Extract the (x, y) coordinate from the center of the cell holding the provided text.  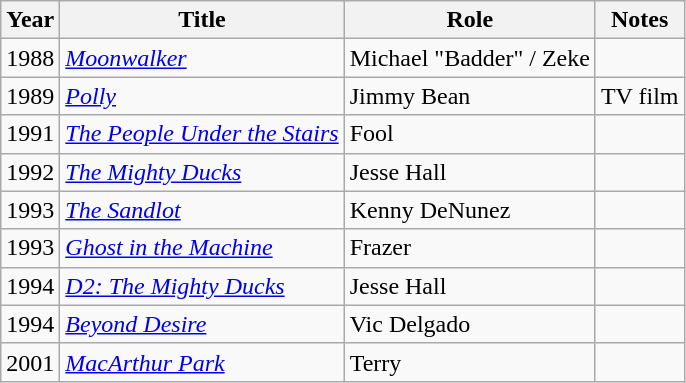
Moonwalker (202, 58)
Jimmy Bean (470, 96)
The People Under the Stairs (202, 134)
Role (470, 20)
Title (202, 20)
1989 (30, 96)
1991 (30, 134)
Polly (202, 96)
D2: The Mighty Ducks (202, 286)
The Mighty Ducks (202, 172)
2001 (30, 362)
Beyond Desire (202, 324)
Michael "Badder" / Zeke (470, 58)
Kenny DeNunez (470, 210)
Fool (470, 134)
MacArthur Park (202, 362)
Frazer (470, 248)
1992 (30, 172)
Year (30, 20)
1988 (30, 58)
The Sandlot (202, 210)
Notes (640, 20)
Vic Delgado (470, 324)
Terry (470, 362)
TV film (640, 96)
Ghost in the Machine (202, 248)
